Scan for the cell matching the given text and deliver its [x, y] coordinate at center. 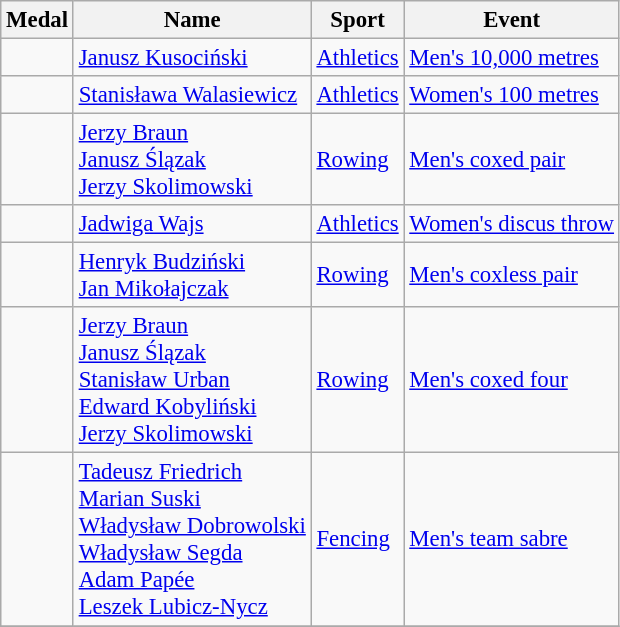
Tadeusz FriedrichMarian SuskiWładysław DobrowolskiWładysław SegdaAdam PapéeLeszek Lubicz-Nycz [192, 540]
Men's coxed pair [512, 160]
Men's coxed four [512, 381]
Name [192, 20]
Women's discus throw [512, 224]
Men's team sabre [512, 540]
Stanisława Walasiewicz [192, 95]
Janusz Kusociński [192, 58]
Men's coxless pair [512, 276]
Henryk BudzińskiJan Mikołajczak [192, 276]
Medal [38, 20]
Event [512, 20]
Men's 10,000 metres [512, 58]
Fencing [358, 540]
Jerzy BraunJanusz ŚlązakJerzy Skolimowski [192, 160]
Jadwiga Wajs [192, 224]
Sport [358, 20]
Women's 100 metres [512, 95]
Jerzy BraunJanusz ŚlązakStanisław UrbanEdward KobylińskiJerzy Skolimowski [192, 381]
